Identify which cell holds the provided text, then report its [X, Y] central coordinate. 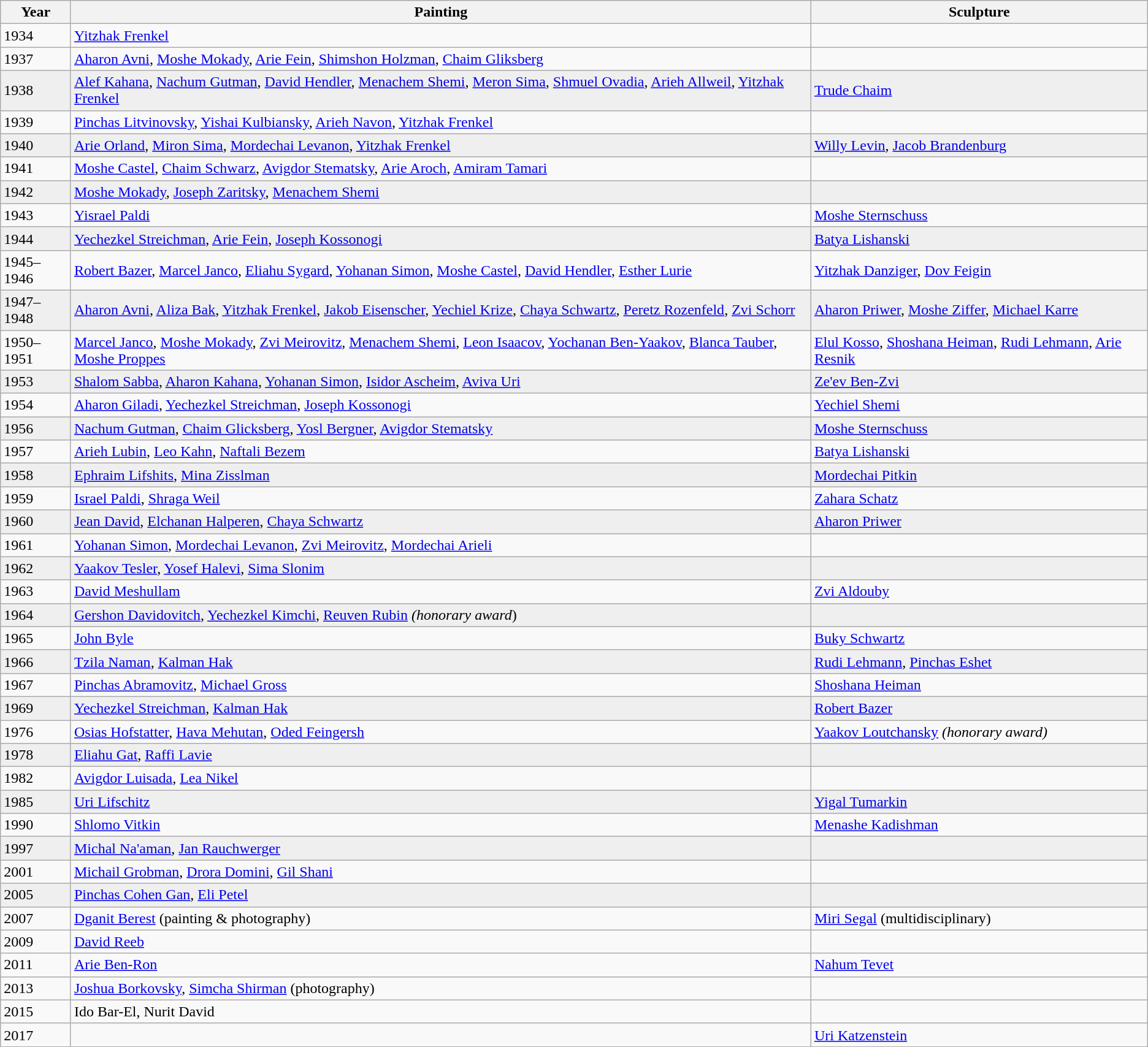
Ze'ev Ben-Zvi [979, 382]
Israel Paldi, Shraga Weil [440, 498]
Rudi Lehmann, Pinchas Eshet [979, 661]
1934 [36, 36]
1961 [36, 545]
1953 [36, 382]
1990 [36, 825]
Gershon Davidovitch, Yechezkel Kimchi, Reuven Rubin (honorary award) [440, 615]
2005 [36, 895]
Painting [440, 12]
Osias Hofstatter, Hava Mehutan, Oded Feingersh [440, 731]
Zahara Schatz [979, 498]
1945–1946 [36, 270]
Aharon Avni, Moshe Mokady, Arie Fein, Shimshon Holzman, Chaim Gliksberg [440, 59]
1997 [36, 848]
1942 [36, 192]
Tzila Naman, Kalman Hak [440, 661]
2015 [36, 1011]
Aharon Priwer, Moshe Ziffer, Michael Karre [979, 310]
1937 [36, 59]
Nachum Gutman, Chaim Glicksberg, Yosl Bergner, Avigdor Stematsky [440, 428]
Alef Kahana, Nachum Gutman, David Hendler, Menachem Shemi, Meron Sima, Shmuel Ovadia, Arieh Allweil, Yitzhak Frenkel [440, 91]
1957 [36, 452]
Michail Grobman, Drora Domini, Gil Shani [440, 872]
1954 [36, 405]
Ido Bar-El, Nurit David [440, 1011]
Robert Bazer, Marcel Janco, Eliahu Sygard, Yohanan Simon, Moshe Castel, David Hendler, Esther Lurie [440, 270]
Yechezkel Streichman, Arie Fein, Joseph Kossonogi [440, 238]
Yaakov Loutchansky (honorary award) [979, 731]
1941 [36, 169]
Moshe Mokady, Joseph Zaritsky, Menachem Shemi [440, 192]
1962 [36, 568]
2011 [36, 965]
Menashe Kadishman [979, 825]
Year [36, 12]
Miri Segal (multidisciplinary) [979, 918]
Robert Bazer [979, 708]
1958 [36, 475]
1938 [36, 91]
1947–1948 [36, 310]
1950–1951 [36, 349]
Yechezkel Streichman, Kalman Hak [440, 708]
David Meshullam [440, 592]
Willy Levin, Jacob Brandenburg [979, 145]
1982 [36, 779]
1940 [36, 145]
1963 [36, 592]
Arieh Lubin, Leo Kahn, Naftali Bezem [440, 452]
Arie Ben-Ron [440, 965]
1959 [36, 498]
Marcel Janco, Moshe Mokady, Zvi Meirovitz, Menachem Shemi, Leon Isaacov, Yochanan Ben-Yaakov, Blanca Tauber, Moshe Proppes [440, 349]
Dganit Berest (painting & photography) [440, 918]
1956 [36, 428]
1976 [36, 731]
Joshua Borkovsky, Simcha Shirman (photography) [440, 988]
Zvi Aldouby [979, 592]
1939 [36, 122]
1966 [36, 661]
Yaakov Tesler, Yosef Halevi, Sima Slonim [440, 568]
1965 [36, 638]
2009 [36, 942]
John Byle [440, 638]
1960 [36, 522]
Shoshana Heiman [979, 685]
2013 [36, 988]
1978 [36, 755]
Arie Orland, Miron Sima, Mordechai Levanon, Yitzhak Frenkel [440, 145]
1969 [36, 708]
2001 [36, 872]
Sculpture [979, 12]
Yohanan Simon, Mordechai Levanon, Zvi Meirovitz, Mordechai Arieli [440, 545]
David Reeb [440, 942]
Avigdor Luisada, Lea Nikel [440, 779]
Eliahu Gat, Raffi Lavie [440, 755]
2007 [36, 918]
Michal Na'aman, Jan Rauchwerger [440, 848]
Aharon Avni, Aliza Bak, Yitzhak Frenkel, Jakob Eisenscher, Yechiel Krize, Chaya Schwartz, Peretz Rozenfeld, Zvi Schorr [440, 310]
1964 [36, 615]
Ephraim Lifshits, Mina Zisslman [440, 475]
Uri Lifschitz [440, 802]
1943 [36, 215]
Pinchas Cohen Gan, Eli Petel [440, 895]
Moshe Castel, Chaim Schwarz, Avigdor Stematsky, Arie Aroch, Amiram Tamari [440, 169]
Yitzhak Frenkel [440, 36]
Jean David, Elchanan Halperen, Chaya Schwartz [440, 522]
Yisrael Paldi [440, 215]
Mordechai Pitkin [979, 475]
Yitzhak Danziger, Dov Feigin [979, 270]
Elul Kosso, Shoshana Heiman, Rudi Lehmann, Arie Resnik [979, 349]
Pinchas Litvinovsky, Yishai Kulbiansky, Arieh Navon, Yitzhak Frenkel [440, 122]
Yechiel Shemi [979, 405]
Yigal Tumarkin [979, 802]
2017 [36, 1035]
Uri Katzenstein [979, 1035]
Nahum Tevet [979, 965]
Trude Chaim [979, 91]
Aharon Giladi, Yechezkel Streichman, Joseph Kossonogi [440, 405]
Shalom Sabba, Aharon Kahana, Yohanan Simon, Isidor Ascheim, Aviva Uri [440, 382]
1985 [36, 802]
Aharon Priwer [979, 522]
Shlomo Vitkin [440, 825]
Buky Schwartz [979, 638]
Pinchas Abramovitz, Michael Gross [440, 685]
1944 [36, 238]
1967 [36, 685]
